Find where the given text appears and provide that cell's center as [X, Y] coordinate. 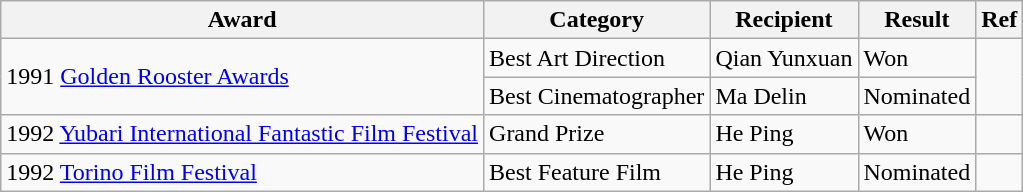
1992 Torino Film Festival [242, 172]
1991 Golden Rooster Awards [242, 77]
Category [597, 20]
Best Cinematographer [597, 96]
Best Art Direction [597, 58]
Grand Prize [597, 134]
Result [917, 20]
Award [242, 20]
Ma Delin [784, 96]
Ref [1000, 20]
Recipient [784, 20]
Best Feature Film [597, 172]
Qian Yunxuan [784, 58]
1992 Yubari International Fantastic Film Festival [242, 134]
